Scan for the cell matching the given text and deliver its [X, Y] coordinate at center. 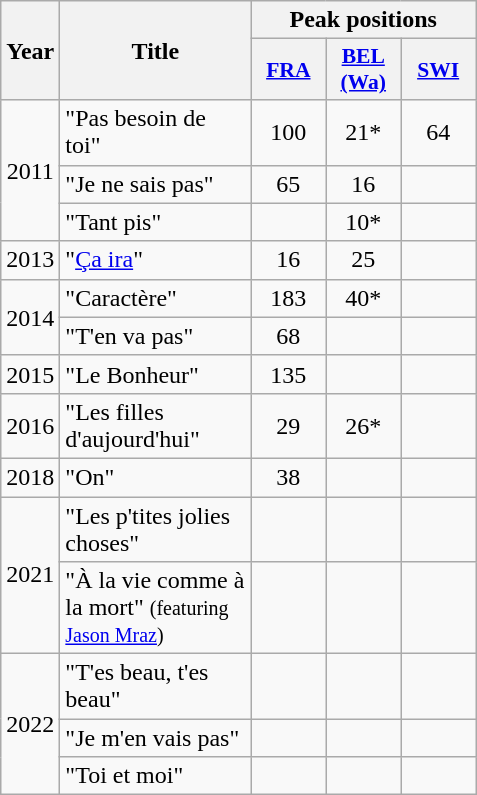
"Les p'tites jolies choses" [156, 528]
"Tant pis" [156, 222]
10* [364, 222]
"À la vie comme à la mort" (featuring Jason Mraz) [156, 608]
"Je m'en vais pas" [156, 738]
25 [364, 260]
26* [364, 426]
"Toi et moi" [156, 776]
29 [288, 426]
Year [30, 50]
183 [288, 298]
Peak positions [364, 20]
135 [288, 374]
2011 [30, 170]
40* [364, 298]
"Pas besoin de toi" [156, 132]
"T'en va pas" [156, 336]
2013 [30, 260]
"Le Bonheur" [156, 374]
Title [156, 50]
64 [438, 132]
BEL(Wa) [364, 70]
21* [364, 132]
SWI [438, 70]
2018 [30, 477]
2015 [30, 374]
"T'es beau, t'es beau" [156, 686]
100 [288, 132]
68 [288, 336]
2021 [30, 574]
2014 [30, 317]
2016 [30, 426]
"Les filles d'aujourd'hui" [156, 426]
65 [288, 184]
"On" [156, 477]
"Caractère" [156, 298]
FRA [288, 70]
38 [288, 477]
2022 [30, 724]
"Ça ira" [156, 260]
"Je ne sais pas" [156, 184]
